Detect which cell encompasses the target text, then output its (X, Y) center coordinate. 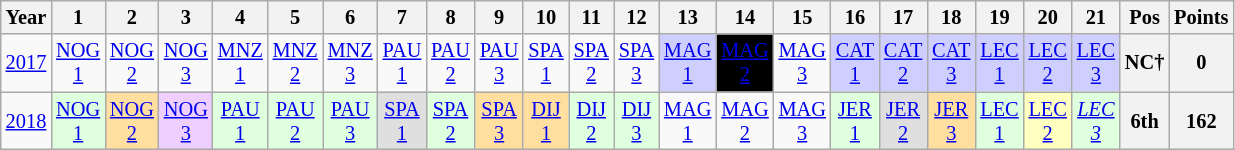
3 (186, 17)
Points (1201, 17)
16 (855, 17)
7 (402, 17)
DIJ3 (636, 121)
CAT1 (855, 63)
15 (802, 17)
17 (903, 17)
2017 (26, 63)
14 (744, 17)
21 (1096, 17)
JER2 (903, 121)
13 (688, 17)
8 (450, 17)
DIJ2 (592, 121)
6 (350, 17)
Pos (1144, 17)
MNZ2 (296, 63)
CAT2 (903, 63)
4 (240, 17)
5 (296, 17)
11 (592, 17)
NC† (1144, 63)
MNZ1 (240, 63)
20 (1048, 17)
2 (132, 17)
Year (26, 17)
0 (1201, 63)
162 (1201, 121)
18 (951, 17)
10 (546, 17)
19 (999, 17)
9 (500, 17)
12 (636, 17)
MNZ3 (350, 63)
2018 (26, 121)
JER1 (855, 121)
DIJ1 (546, 121)
6th (1144, 121)
1 (78, 17)
CAT3 (951, 63)
JER3 (951, 121)
